Extract the [x, y] coordinate from the center of the cell holding the provided text.  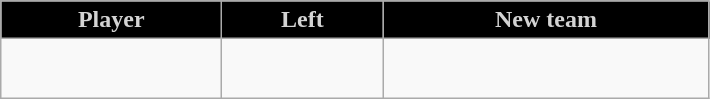
New team [546, 20]
Left [302, 20]
Player [112, 20]
